Identify which cell holds the provided text, then report its [X, Y] central coordinate. 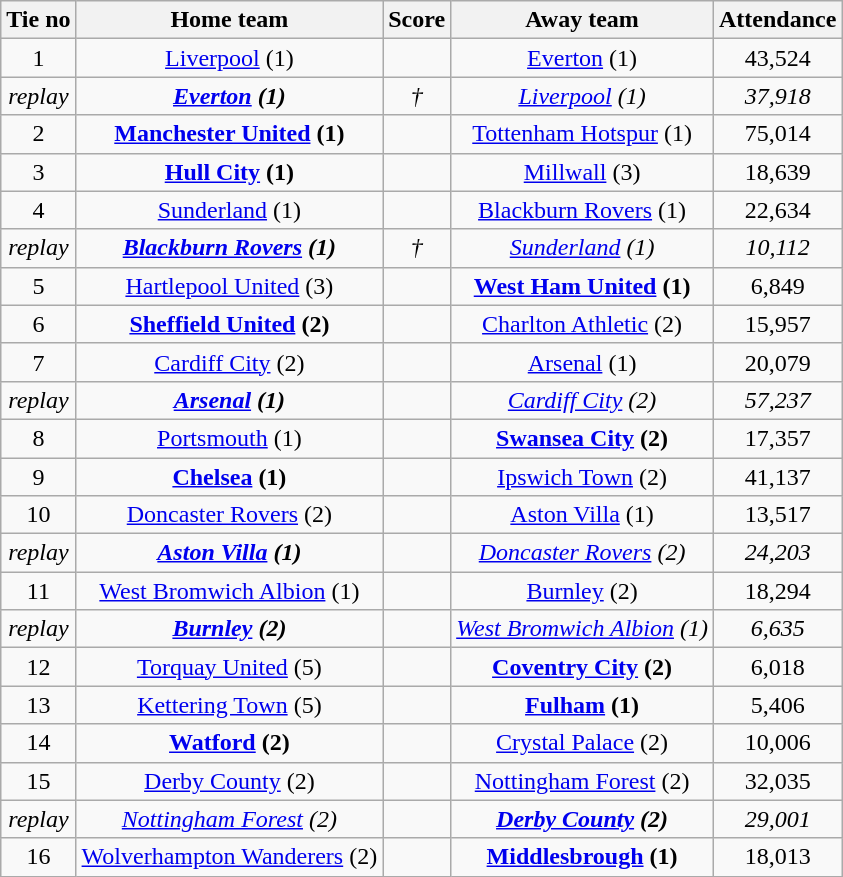
20,079 [777, 362]
Ipswich Town (2) [582, 477]
32,035 [777, 781]
Manchester United (1) [230, 134]
13 [38, 705]
37,918 [777, 96]
75,014 [777, 134]
17,357 [777, 438]
18,294 [777, 591]
6 [38, 324]
57,237 [777, 400]
11 [38, 591]
Millwall (3) [582, 172]
5,406 [777, 705]
6,635 [777, 629]
Coventry City (2) [582, 667]
15,957 [777, 324]
Crystal Palace (2) [582, 743]
24,203 [777, 553]
6,849 [777, 286]
Portsmouth (1) [230, 438]
18,013 [777, 857]
Middlesbrough (1) [582, 857]
Torquay United (5) [230, 667]
3 [38, 172]
Score [417, 20]
Home team [230, 20]
10,112 [777, 248]
5 [38, 286]
4 [38, 210]
Attendance [777, 20]
18,639 [777, 172]
41,137 [777, 477]
Kettering Town (5) [230, 705]
West Ham United (1) [582, 286]
29,001 [777, 819]
Watford (2) [230, 743]
Sheffield United (2) [230, 324]
Away team [582, 20]
14 [38, 743]
9 [38, 477]
Chelsea (1) [230, 477]
10 [38, 515]
Hull City (1) [230, 172]
Tie no [38, 20]
Wolverhampton Wanderers (2) [230, 857]
8 [38, 438]
43,524 [777, 58]
2 [38, 134]
16 [38, 857]
10,006 [777, 743]
Hartlepool United (3) [230, 286]
22,634 [777, 210]
6,018 [777, 667]
Charlton Athletic (2) [582, 324]
12 [38, 667]
15 [38, 781]
Swansea City (2) [582, 438]
1 [38, 58]
Tottenham Hotspur (1) [582, 134]
13,517 [777, 515]
7 [38, 362]
Fulham (1) [582, 705]
